Return the (x, y) coordinate for the center point of the cell that contains the specified text.  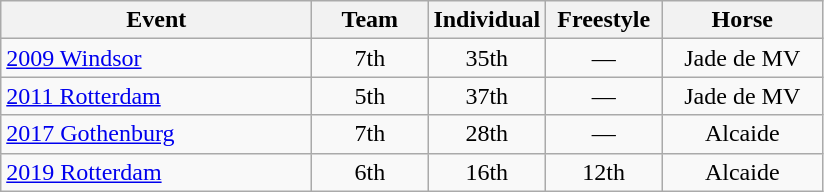
28th (487, 134)
12th (604, 172)
Event (156, 20)
6th (370, 172)
Horse (742, 20)
2009 Windsor (156, 58)
37th (487, 96)
5th (370, 96)
35th (487, 58)
Team (370, 20)
Individual (487, 20)
16th (487, 172)
2011 Rotterdam (156, 96)
2019 Rotterdam (156, 172)
Freestyle (604, 20)
2017 Gothenburg (156, 134)
